For the text-containing cell, return its midpoint in [x, y] coordinate format. 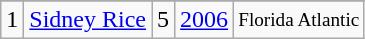
1 [12, 20]
Sidney Rice [88, 20]
Florida Atlantic [299, 20]
5 [164, 20]
2006 [204, 20]
